Scan for the cell matching the given text and deliver its [x, y] coordinate at center. 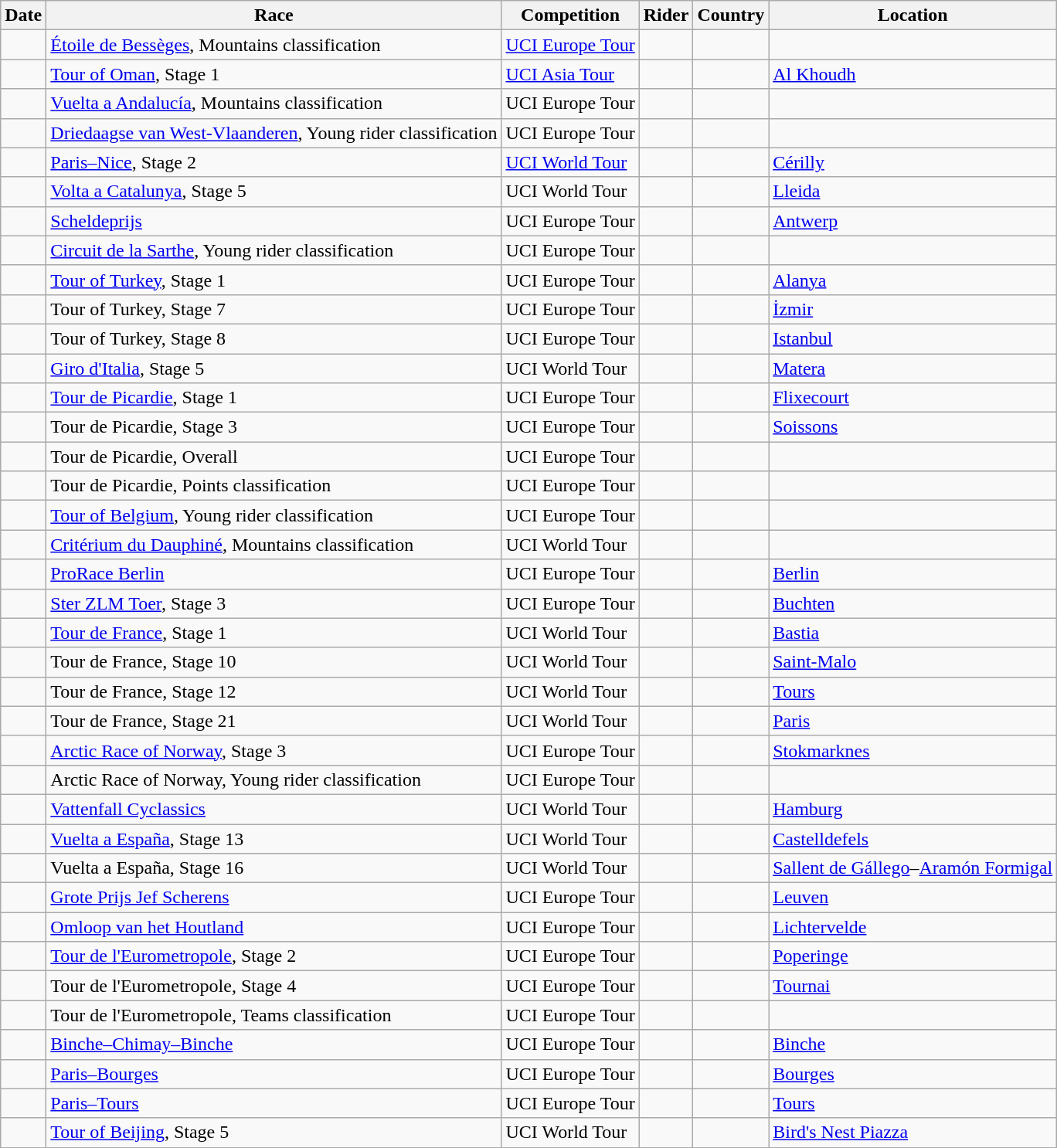
Flixecourt [913, 398]
Volta a Catalunya, Stage 5 [274, 192]
Vuelta a España, Stage 16 [274, 868]
Binche [913, 1044]
Bourges [913, 1074]
ProRace Berlin [274, 574]
Competition [570, 15]
Driedaagse van West-Vlaanderen, Young rider classification [274, 133]
Cérilly [913, 162]
Tour de Picardie, Stage 3 [274, 427]
Saint-Malo [913, 662]
Leuven [913, 898]
Al Khoudh [913, 74]
Tour of Oman, Stage 1 [274, 74]
Tour de l'Eurometropole, Stage 4 [274, 986]
Hamburg [913, 809]
İzmir [913, 309]
Omloop van het Houtland [274, 927]
Tour de Picardie, Overall [274, 457]
Binche–Chimay–Binche [274, 1044]
Vuelta a España, Stage 13 [274, 838]
Soissons [913, 427]
Race [274, 15]
Paris–Bourges [274, 1074]
Rider [666, 15]
Étoile de Bessèges, Mountains classification [274, 45]
Tour de France, Stage 10 [274, 662]
Paris–Tours [274, 1103]
Tour de France, Stage 1 [274, 633]
Poperinge [913, 956]
Antwerp [913, 221]
Vuelta a Andalucía, Mountains classification [274, 104]
Critérium du Dauphiné, Mountains classification [274, 545]
Tour of Turkey, Stage 7 [274, 309]
Location [913, 15]
Country [731, 15]
Tour of Belgium, Young rider classification [274, 515]
Tour de France, Stage 21 [274, 721]
Scheldeprijs [274, 221]
Tour of Turkey, Stage 8 [274, 338]
Circuit de la Sarthe, Young rider classification [274, 250]
Tournai [913, 986]
Tour de l'Eurometropole, Teams classification [274, 1015]
Arctic Race of Norway, Stage 3 [274, 750]
Berlin [913, 574]
Tour de Picardie, Points classification [274, 486]
Ster ZLM Toer, Stage 3 [274, 603]
Arctic Race of Norway, Young rider classification [274, 779]
Lleida [913, 192]
Istanbul [913, 338]
Bird's Nest Piazza [913, 1133]
Paris [913, 721]
Stokmarknes [913, 750]
Vattenfall Cyclassics [274, 809]
Date [23, 15]
Paris–Nice, Stage 2 [274, 162]
Buchten [913, 603]
Tour de France, Stage 12 [274, 691]
Giro d'Italia, Stage 5 [274, 369]
Grote Prijs Jef Scherens [274, 898]
Sallent de Gállego–Aramón Formigal [913, 868]
Matera [913, 369]
Tour de Picardie, Stage 1 [274, 398]
UCI Asia Tour [570, 74]
Bastia [913, 633]
Tour of Turkey, Stage 1 [274, 280]
Tour of Beijing, Stage 5 [274, 1133]
Castelldefels [913, 838]
Tour de l'Eurometropole, Stage 2 [274, 956]
Alanya [913, 280]
Lichtervelde [913, 927]
